For the text-containing cell, return its midpoint in (x, y) coordinate format. 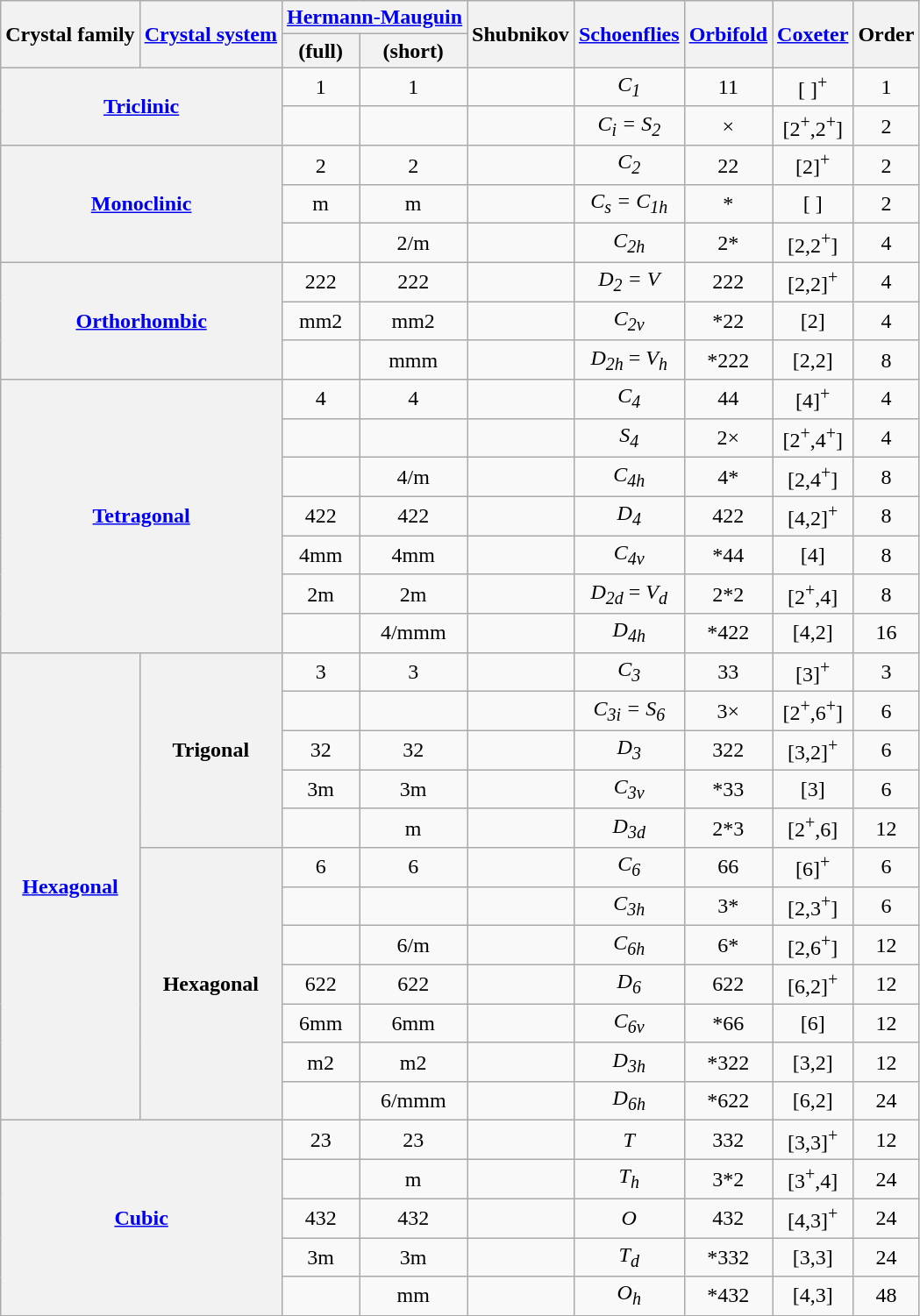
[2,6+] (813, 945)
[ ]+ (813, 88)
*422 (728, 633)
(short) (414, 51)
D6 (629, 984)
*622 (728, 1101)
[2,3+] (813, 907)
Th (629, 1180)
[4,2] (813, 633)
Schoenflies (629, 34)
33 (728, 672)
4* (728, 477)
[4]+ (813, 400)
3× (728, 712)
6* (728, 945)
[2+,4] (813, 594)
C3v (629, 789)
Tetragonal (142, 516)
Triclinic (142, 107)
Orthorhombic (142, 321)
S4 (629, 438)
[3,2]+ (813, 750)
Trigonal (210, 750)
2*2 (728, 594)
Oh (629, 1296)
Monoclinic (142, 203)
Shubnikov (521, 34)
*66 (728, 1023)
[6] (813, 1023)
6/mmm (414, 1101)
*44 (728, 555)
Cubic (142, 1218)
C3 (629, 672)
3* (728, 907)
22 (728, 165)
T (629, 1140)
D6h (629, 1101)
[2,2]+ (813, 282)
Cs = C1h (629, 204)
C4h (629, 477)
[4,3]+ (813, 1219)
16 (886, 633)
322 (728, 750)
*222 (728, 359)
[6,2] (813, 1101)
C2h (629, 244)
Crystal family (70, 34)
[ ] (813, 204)
3*2 (728, 1180)
[3,3]+ (813, 1140)
D2h = Vh (629, 359)
2*3 (728, 828)
[2+,6+] (813, 712)
2/m (414, 244)
Crystal system (210, 34)
C6 (629, 868)
[4,2]+ (813, 516)
C3i = S6 (629, 712)
D2 = V (629, 282)
D4h (629, 633)
[6]+ (813, 868)
Td (629, 1257)
[2]+ (813, 165)
C3h (629, 907)
O (629, 1219)
[3] (813, 789)
332 (728, 1140)
2* (728, 244)
48 (886, 1296)
[2+,2+] (813, 126)
[3,2] (813, 1062)
mmm (414, 359)
[2] (813, 321)
Ci = S2 (629, 126)
* (728, 204)
mm (414, 1296)
*322 (728, 1062)
D4 (629, 516)
44 (728, 400)
*332 (728, 1257)
[6,2]+ (813, 984)
[2,4+] (813, 477)
Order (886, 34)
4/m (414, 477)
C6v (629, 1023)
[4] (813, 555)
*33 (728, 789)
× (728, 126)
66 (728, 868)
[3,3] (813, 1257)
D2d = Vd (629, 594)
[2+,4+] (813, 438)
C6h (629, 945)
C4 (629, 400)
[3]+ (813, 672)
(full) (320, 51)
D3h (629, 1062)
*432 (728, 1296)
[3+,4] (813, 1180)
Orbifold (728, 34)
[2,2+] (813, 244)
D3d (629, 828)
Coxeter (813, 34)
2× (728, 438)
C1 (629, 88)
6/m (414, 945)
11 (728, 88)
C2v (629, 321)
[4,3] (813, 1296)
[2+,6] (813, 828)
C2 (629, 165)
4/mmm (414, 633)
C4v (629, 555)
[2,2] (813, 359)
Hermann-Mauguin (374, 18)
D3 (629, 750)
*22 (728, 321)
